From the cell containing the given text, extract its center point as (X, Y) coordinate. 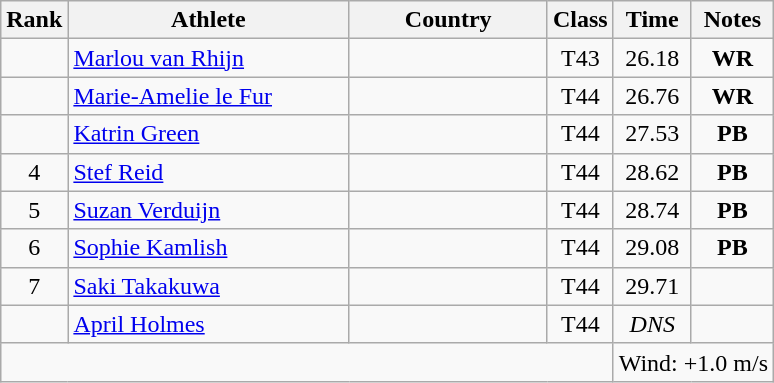
26.76 (652, 96)
26.18 (652, 58)
April Holmes (208, 324)
Katrin Green (208, 134)
Country (448, 20)
Suzan Verduijn (208, 210)
28.74 (652, 210)
29.08 (652, 248)
T43 (580, 58)
DNS (652, 324)
Athlete (208, 20)
Rank (34, 20)
4 (34, 172)
Marie-Amelie le Fur (208, 96)
27.53 (652, 134)
Notes (732, 20)
29.71 (652, 286)
Wind: +1.0 m/s (693, 362)
28.62 (652, 172)
Marlou van Rhijn (208, 58)
Class (580, 20)
Time (652, 20)
5 (34, 210)
6 (34, 248)
Saki Takakuwa (208, 286)
Sophie Kamlish (208, 248)
7 (34, 286)
Stef Reid (208, 172)
